Find where the given text appears and provide that cell's center as (x, y) coordinate. 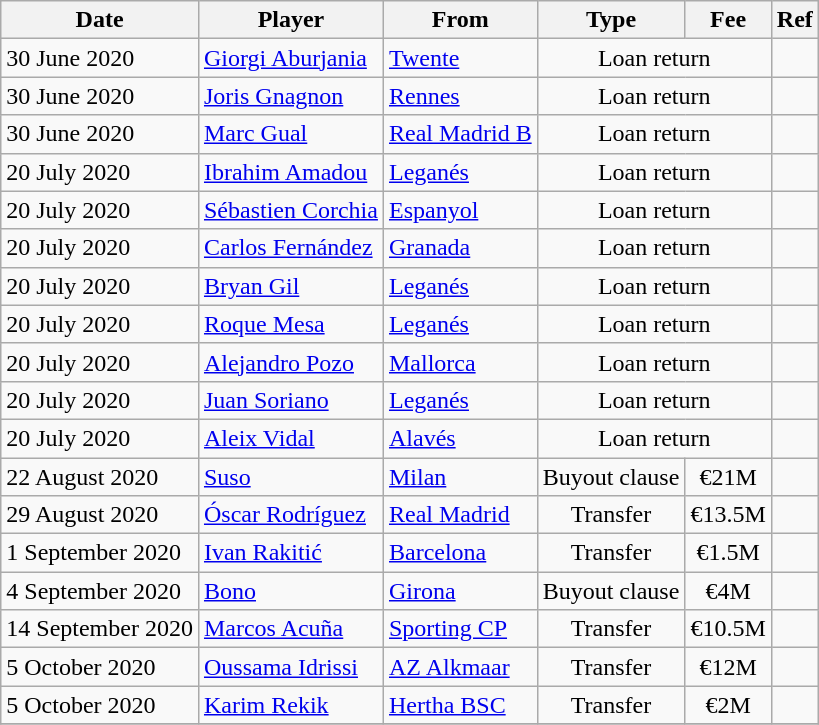
Roque Mesa (290, 324)
Ref (794, 20)
Karim Rekik (290, 705)
Rennes (460, 96)
Mallorca (460, 362)
Barcelona (460, 553)
€4M (728, 591)
€1.5M (728, 553)
Carlos Fernández (290, 248)
Juan Soriano (290, 400)
Real Madrid (460, 515)
Ibrahim Amadou (290, 172)
Marcos Acuña (290, 629)
From (460, 20)
Fee (728, 20)
4 September 2020 (100, 591)
€13.5M (728, 515)
Date (100, 20)
1 September 2020 (100, 553)
Bono (290, 591)
€21M (728, 477)
Joris Gnagnon (290, 96)
€10.5M (728, 629)
Real Madrid B (460, 134)
Óscar Rodríguez (290, 515)
Giorgi Aburjania (290, 58)
Alavés (460, 438)
Player (290, 20)
Granada (460, 248)
29 August 2020 (100, 515)
€2M (728, 705)
Sporting CP (460, 629)
Hertha BSC (460, 705)
Ivan Rakitić (290, 553)
Espanyol (460, 210)
Suso (290, 477)
Milan (460, 477)
Alejandro Pozo (290, 362)
Type (611, 20)
Bryan Gil (290, 286)
AZ Alkmaar (460, 667)
Aleix Vidal (290, 438)
Sébastien Corchia (290, 210)
Oussama Idrissi (290, 667)
22 August 2020 (100, 477)
Marc Gual (290, 134)
€12M (728, 667)
Twente (460, 58)
Girona (460, 591)
14 September 2020 (100, 629)
